Search for the cell housing the specified text and yield its [X, Y] center coordinate. 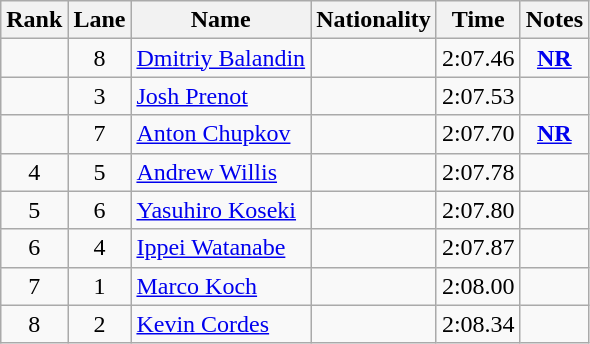
2:08.00 [478, 286]
2:08.34 [478, 324]
2:07.87 [478, 248]
3 [100, 96]
Yasuhiro Koseki [221, 210]
Andrew Willis [221, 172]
2:07.46 [478, 58]
Name [221, 20]
2:07.80 [478, 210]
Kevin Cordes [221, 324]
Anton Chupkov [221, 134]
Josh Prenot [221, 96]
Rank [34, 20]
Lane [100, 20]
Nationality [374, 20]
Ippei Watanabe [221, 248]
Dmitriy Balandin [221, 58]
Time [478, 20]
2:07.70 [478, 134]
1 [100, 286]
Marco Koch [221, 286]
Notes [554, 20]
2:07.78 [478, 172]
2:07.53 [478, 96]
2 [100, 324]
